For the text-containing cell, return its midpoint in (X, Y) coordinate format. 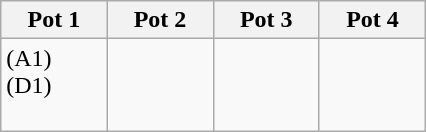
(A1) (D1) (54, 85)
Pot 3 (266, 20)
Pot 4 (372, 20)
Pot 1 (54, 20)
Pot 2 (160, 20)
